Find where the given text appears and provide that cell's center as (X, Y) coordinate. 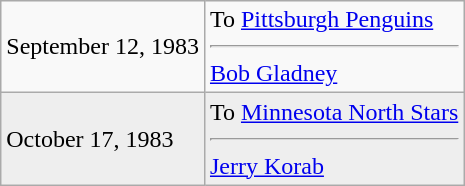
To Pittsburgh PenguinsBob Gladney (334, 47)
To Minnesota North StarsJerry Korab (334, 139)
October 17, 1983 (103, 139)
September 12, 1983 (103, 47)
